Pinpoint the cell where the given text exists, returning its [X, Y] midpoint coordinate. 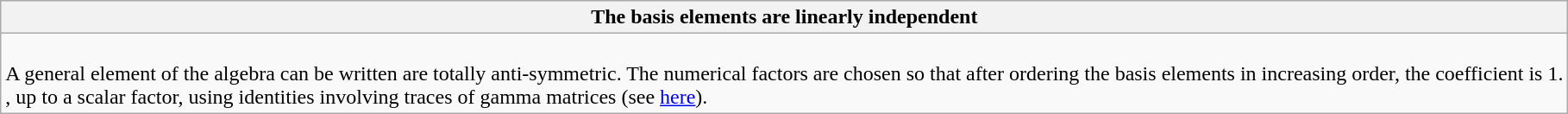
The basis elements are linearly independent [785, 17]
